Identify which cell holds the provided text, then report its [x, y] central coordinate. 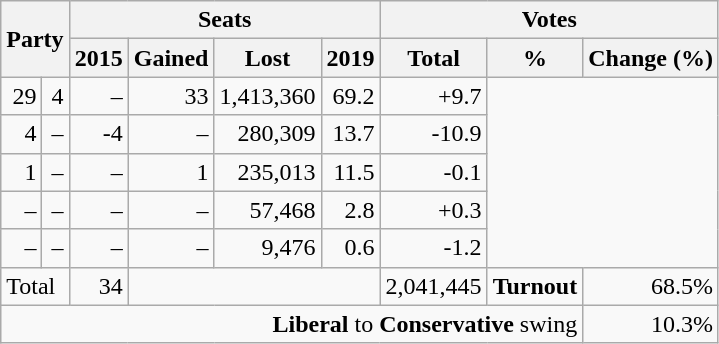
-10.9 [434, 134]
Votes [549, 20]
Party [35, 39]
Liberal to Conservative swing [292, 324]
13.7 [350, 134]
Turnout [535, 286]
11.5 [350, 172]
29 [22, 96]
-1.2 [434, 248]
2.8 [350, 210]
-4 [98, 134]
34 [98, 286]
68.5% [651, 286]
+0.3 [434, 210]
1,413,360 [268, 96]
Change (%) [651, 58]
10.3% [651, 324]
280,309 [268, 134]
+9.7 [434, 96]
% [535, 58]
Gained [171, 58]
Seats [224, 20]
2019 [350, 58]
33 [171, 96]
69.2 [350, 96]
-0.1 [434, 172]
57,468 [268, 210]
Lost [268, 58]
2015 [98, 58]
235,013 [268, 172]
9,476 [268, 248]
0.6 [350, 248]
2,041,445 [434, 286]
